Capture the cell that displays the provided text and extract its [X, Y] central coordinate. 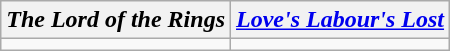
Love's Labour's Lost [340, 20]
The Lord of the Rings [116, 20]
